Find where the given text appears and provide that cell's center as (X, Y) coordinate. 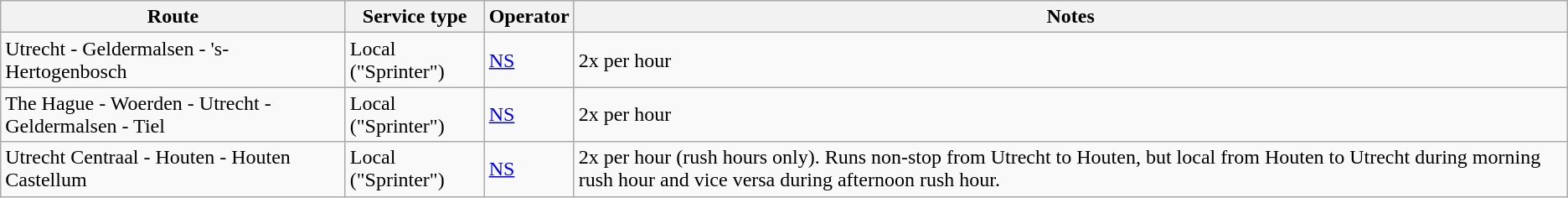
Route (173, 17)
The Hague - Woerden - Utrecht - Geldermalsen - Tiel (173, 114)
Utrecht Centraal - Houten - Houten Castellum (173, 169)
Operator (529, 17)
Utrecht - Geldermalsen - 's-Hertogenbosch (173, 60)
Notes (1070, 17)
Service type (415, 17)
